Return [X, Y] of the center of cell containing provided text 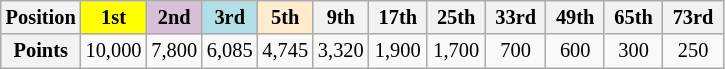
3,320 [341, 51]
10,000 [114, 51]
Position [41, 17]
4,745 [285, 51]
17th [398, 17]
250 [694, 51]
Points [41, 51]
2nd [174, 17]
73rd [694, 17]
700 [516, 51]
300 [633, 51]
1,900 [398, 51]
600 [575, 51]
65th [633, 17]
9th [341, 17]
25th [456, 17]
3rd [230, 17]
5th [285, 17]
6,085 [230, 51]
7,800 [174, 51]
33rd [516, 17]
1st [114, 17]
1,700 [456, 51]
49th [575, 17]
